Pinpoint the cell where the given text exists, returning its (X, Y) midpoint coordinate. 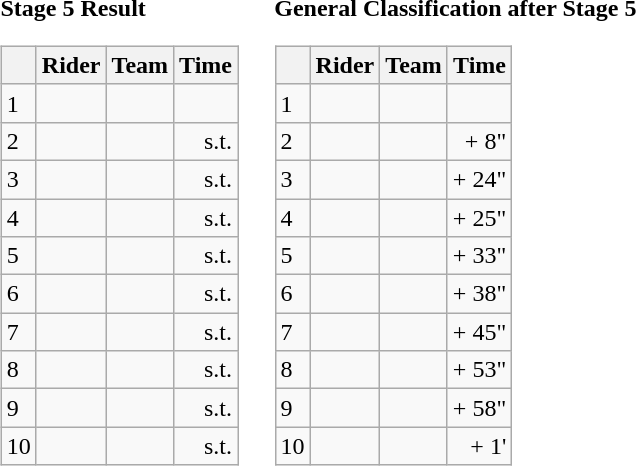
+ 1' (479, 446)
+ 45" (479, 332)
+ 24" (479, 179)
+ 33" (479, 256)
+ 8" (479, 141)
+ 38" (479, 294)
+ 58" (479, 408)
+ 53" (479, 370)
+ 25" (479, 217)
